Return [x, y] of the center of cell containing provided text 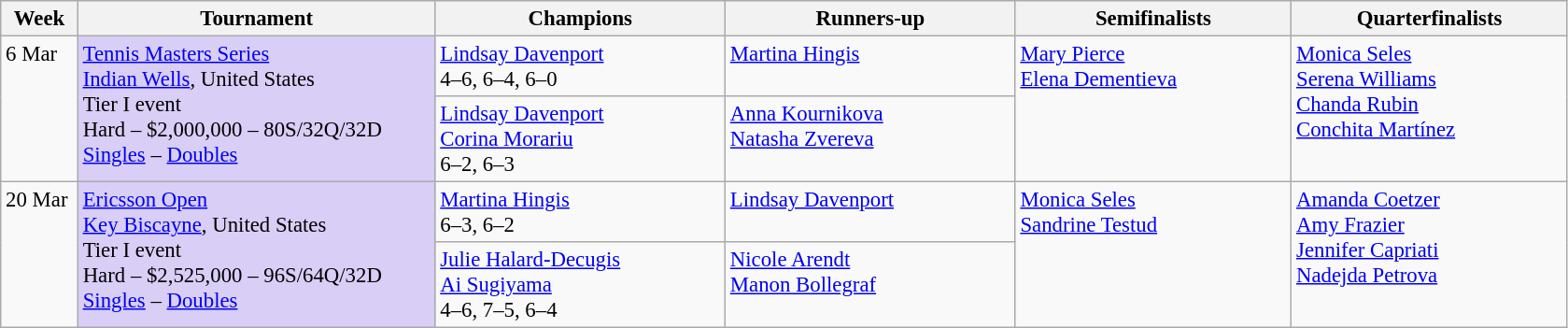
20 Mar [39, 255]
Quarterfinalists [1430, 19]
Champions [581, 19]
Martina Hingis [870, 67]
Anna Kournikova Natasha Zvereva [870, 139]
Semifinalists [1153, 19]
Runners-up [870, 19]
Tournament [256, 19]
Monica Seles Sandrine Testud [1153, 255]
Mary Pierce Elena Dementieva [1153, 109]
6 Mar [39, 109]
Lindsay Davenport Corina Morariu6–2, 6–3 [581, 139]
Julie Halard-Decugis Ai Sugiyama4–6, 7–5, 6–4 [581, 285]
Tennis Masters Series Indian Wells, United States Tier I event Hard – $2,000,000 – 80S/32Q/32D Singles – Doubles [256, 109]
Ericsson Open Key Biscayne, United States Tier I event Hard – $2,525,000 – 96S/64Q/32DSingles – Doubles [256, 255]
Amanda Coetzer Amy Frazier Jennifer Capriati Nadejda Petrova [1430, 255]
Lindsay Davenport [870, 213]
Monica Seles Serena Williams Chanda Rubin Conchita Martínez [1430, 109]
Nicole Arendt Manon Bollegraf [870, 285]
Martina Hingis 6–3, 6–2 [581, 213]
Week [39, 19]
Lindsay Davenport 4–6, 6–4, 6–0 [581, 67]
